Search for the cell housing the specified text and yield its [X, Y] center coordinate. 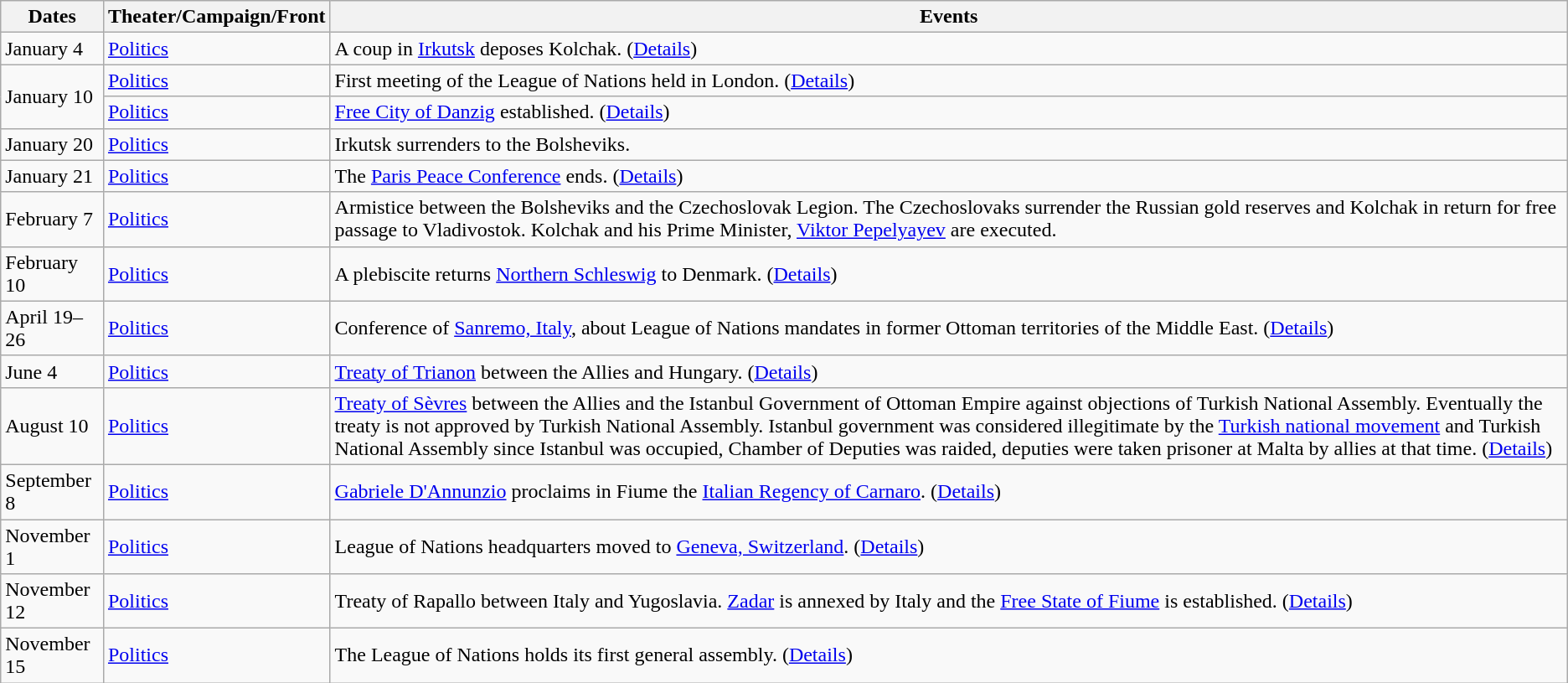
January 21 [52, 176]
Dates [52, 17]
Gabriele D'Annunzio proclaims in Fiume the Italian Regency of Carnaro. (Details) [948, 491]
First meeting of the League of Nations held in London. (Details) [948, 80]
The League of Nations holds its first general assembly. (Details) [948, 655]
Conference of Sanremo, Italy, about League of Nations mandates in former Ottoman territories of the Middle East. (Details) [948, 329]
January 10 [52, 96]
Treaty of Trianon between the Allies and Hungary. (Details) [948, 371]
Free City of Danzig established. (Details) [948, 112]
Treaty of Rapallo between Italy and Yugoslavia. Zadar is annexed by Italy and the Free State of Fiume is established. (Details) [948, 602]
November 15 [52, 655]
February 7 [52, 220]
A plebiscite returns Northern Schleswig to Denmark. (Details) [948, 273]
Irkutsk surrenders to the Bolsheviks. [948, 144]
January 4 [52, 49]
January 20 [52, 144]
April 19–26 [52, 329]
Theater/Campaign/Front [216, 17]
The Paris Peace Conference ends. (Details) [948, 176]
A coup in Irkutsk deposes Kolchak. (Details) [948, 49]
February 10 [52, 273]
June 4 [52, 371]
Events [948, 17]
November 12 [52, 602]
September 8 [52, 491]
League of Nations headquarters moved to Geneva, Switzerland. (Details) [948, 546]
August 10 [52, 426]
November 1 [52, 546]
